Output the [x, y] coordinate of the center of the cell containing the given text.  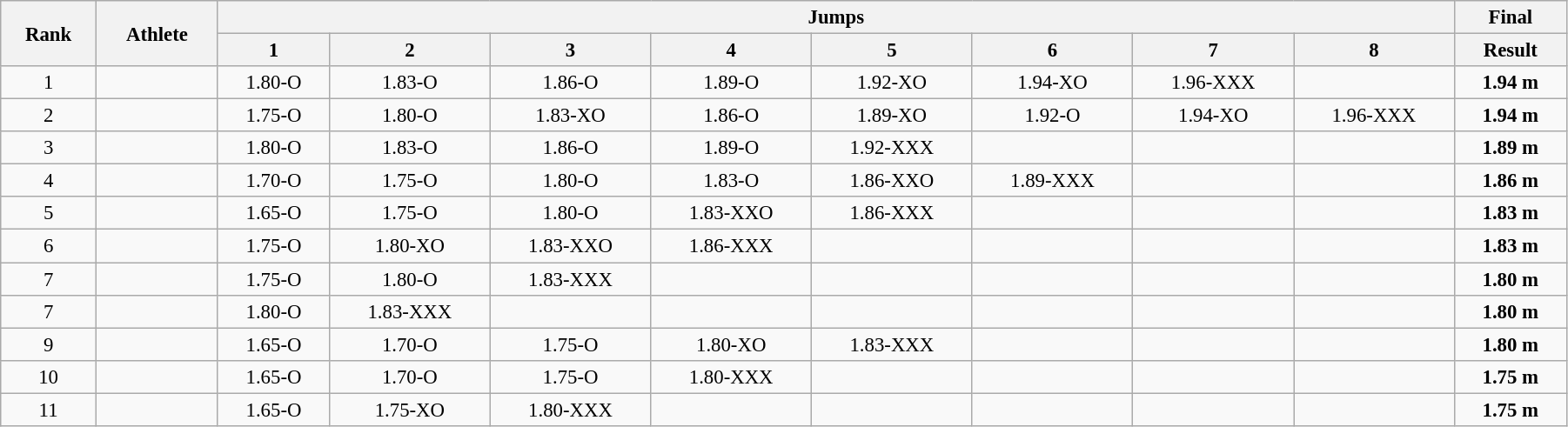
1.92-O [1053, 116]
1.89 m [1511, 148]
1.86 m [1511, 181]
Jumps [835, 17]
8 [1373, 50]
9 [49, 344]
Final [1511, 17]
1.86-XXO [893, 181]
1.83-XO [571, 116]
Athlete [157, 33]
1.92-XO [893, 83]
1.89-XO [893, 116]
1.75-XO [411, 410]
1.89-XXX [1053, 181]
Result [1511, 50]
1.92-XXX [893, 148]
11 [49, 410]
Rank [49, 33]
10 [49, 377]
